From the cell containing the given text, extract its center point as (X, Y) coordinate. 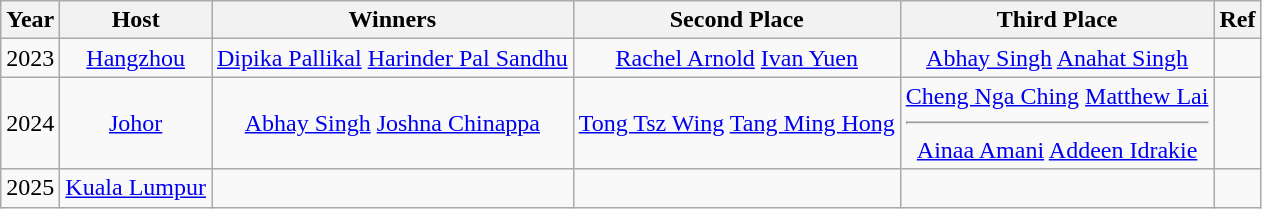
Abhay Singh Anahat Singh (1057, 58)
Winners (393, 20)
Johor (136, 123)
Host (136, 20)
Year (30, 20)
Hangzhou (136, 58)
Second Place (736, 20)
2025 (30, 188)
Abhay Singh Joshna Chinappa (393, 123)
Cheng Nga Ching Matthew Lai Ainaa Amani Addeen Idrakie (1057, 123)
Ref (1238, 20)
Kuala Lumpur (136, 188)
Third Place (1057, 20)
Dipika Pallikal Harinder Pal Sandhu (393, 58)
Rachel Arnold Ivan Yuen (736, 58)
Tong Tsz Wing Tang Ming Hong (736, 123)
2023 (30, 58)
2024 (30, 123)
